Scan for the cell matching the given text and deliver its (X, Y) coordinate at center. 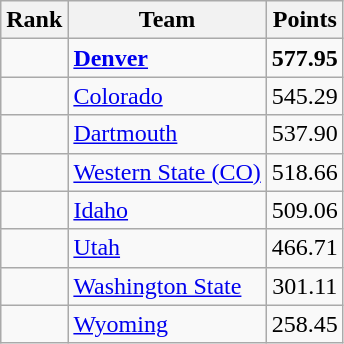
Dartmouth (167, 134)
518.66 (304, 172)
Washington State (167, 286)
Utah (167, 248)
Idaho (167, 210)
301.11 (304, 286)
Denver (167, 58)
Colorado (167, 96)
Rank (34, 20)
545.29 (304, 96)
Team (167, 20)
258.45 (304, 324)
577.95 (304, 58)
466.71 (304, 248)
537.90 (304, 134)
Western State (CO) (167, 172)
Wyoming (167, 324)
509.06 (304, 210)
Points (304, 20)
